From the cell containing the given text, extract its center point as (X, Y) coordinate. 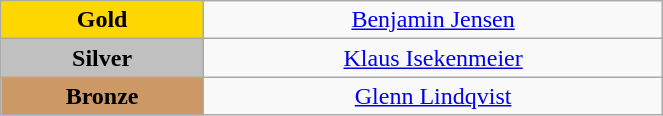
Klaus Isekenmeier (432, 58)
Gold (102, 20)
Glenn Lindqvist (432, 96)
Bronze (102, 96)
Silver (102, 58)
Benjamin Jensen (432, 20)
